Find where the given text appears and provide that cell's center as [X, Y] coordinate. 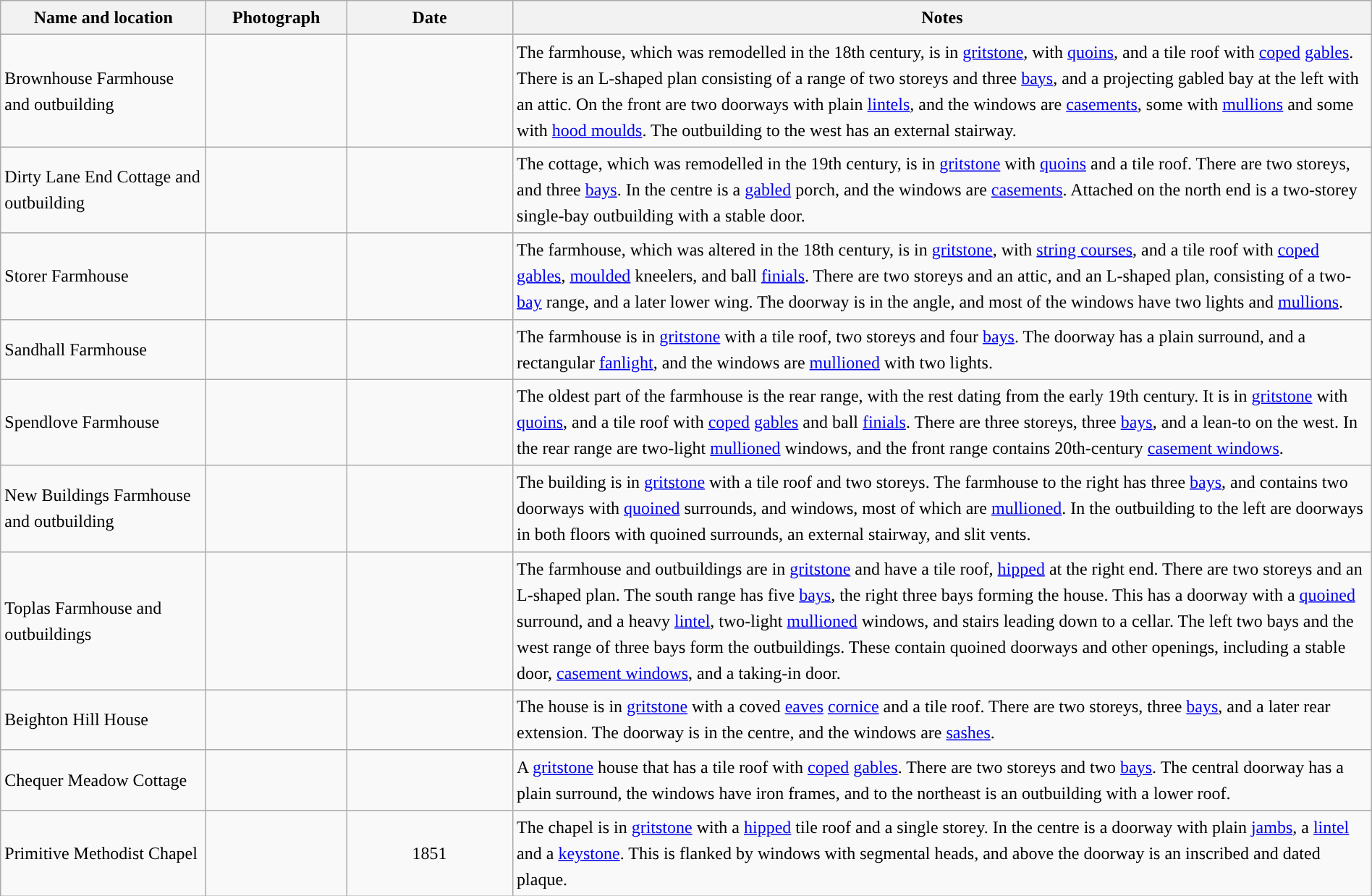
1851 [430, 853]
Primitive Methodist Chapel [103, 853]
Date [430, 17]
Spendlove Farmhouse [103, 423]
Name and location [103, 17]
Storer Farmhouse [103, 276]
Dirty Lane End Cottage and outbuilding [103, 190]
Sandhall Farmhouse [103, 349]
Notes [942, 17]
Photograph [276, 17]
Beighton Hill House [103, 719]
Toplas Farmhouse and outbuildings [103, 621]
New Buildings Farmhouse and outbuilding [103, 508]
Brownhouse Farmhouse and outbuilding [103, 91]
Chequer Meadow Cottage [103, 780]
